For the text-containing cell, return its midpoint in (x, y) coordinate format. 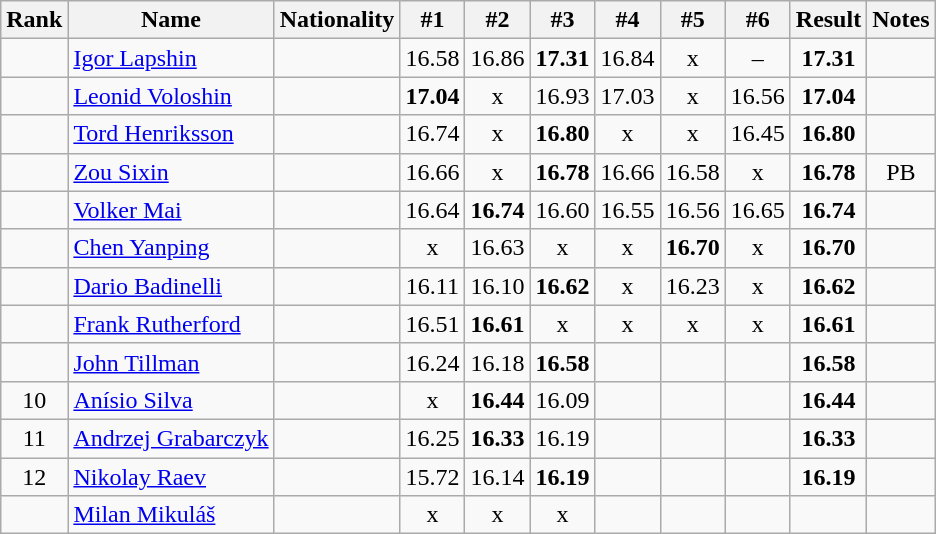
Nationality (337, 20)
16.64 (432, 210)
Milan Mikuláš (171, 515)
16.23 (692, 286)
Zou Sixin (171, 172)
16.11 (432, 286)
16.84 (628, 58)
16.25 (432, 438)
#1 (432, 20)
#6 (758, 20)
Chen Yanping (171, 248)
16.24 (432, 362)
16.45 (758, 134)
16.65 (758, 210)
Leonid Voloshin (171, 96)
16.60 (562, 210)
17.03 (628, 96)
10 (34, 400)
16.14 (498, 477)
16.10 (498, 286)
Igor Lapshin (171, 58)
PB (901, 172)
#4 (628, 20)
12 (34, 477)
16.51 (432, 324)
16.55 (628, 210)
John Tillman (171, 362)
Tord Henriksson (171, 134)
Nikolay Raev (171, 477)
Notes (901, 20)
16.09 (562, 400)
Volker Mai (171, 210)
16.86 (498, 58)
– (758, 58)
Result (828, 20)
Rank (34, 20)
Andrzej Grabarczyk (171, 438)
#5 (692, 20)
16.93 (562, 96)
#3 (562, 20)
16.18 (498, 362)
Name (171, 20)
Dario Badinelli (171, 286)
16.63 (498, 248)
#2 (498, 20)
11 (34, 438)
15.72 (432, 477)
Anísio Silva (171, 400)
Frank Rutherford (171, 324)
